From the cell containing the given text, extract its center point as (X, Y) coordinate. 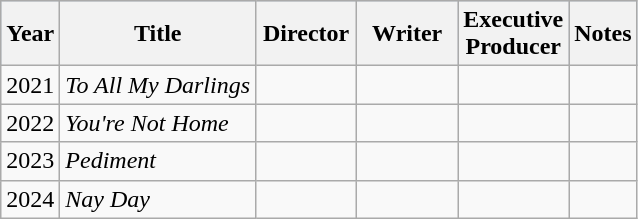
2024 (30, 199)
2023 (30, 161)
Director (306, 34)
To All My Darlings (158, 85)
You're Not Home (158, 123)
Year (30, 34)
2021 (30, 85)
2022 (30, 123)
Writer (408, 34)
Nay Day (158, 199)
Executive Producer (514, 34)
Notes (603, 34)
Title (158, 34)
Pediment (158, 161)
